Detect which cell encompasses the target text, then output its [x, y] center coordinate. 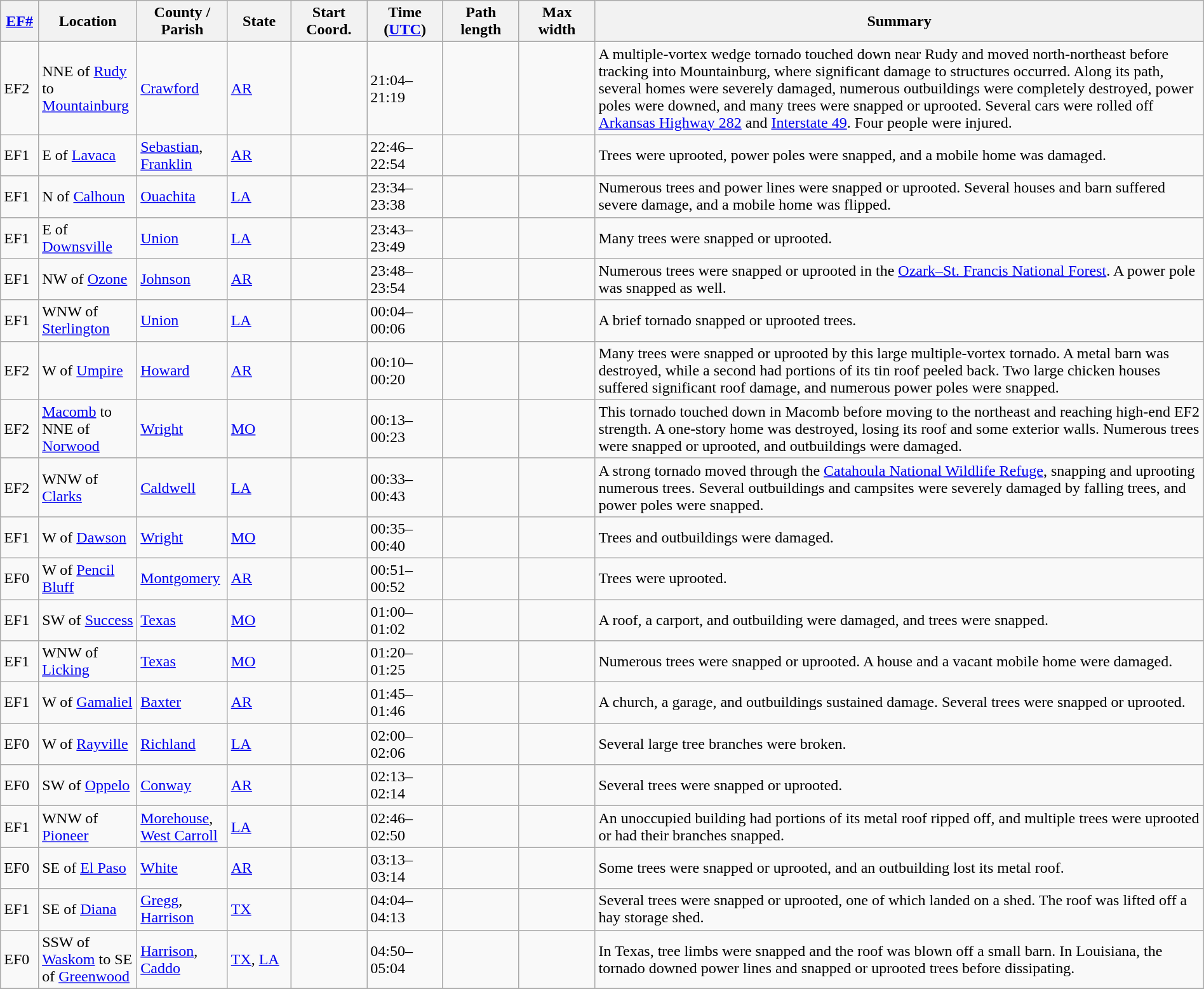
02:46–02:50 [405, 827]
Summary [899, 22]
01:45–01:46 [405, 703]
Many trees were snapped or uprooted. [899, 238]
NW of Ozone [88, 279]
A church, a garage, and outbuildings sustained damage. Several trees were snapped or uprooted. [899, 703]
Gregg, Harrison [182, 910]
WNW of Pioneer [88, 827]
W of Gamaliel [88, 703]
Trees and outbuildings were damaged. [899, 537]
Howard [182, 370]
W of Rayville [88, 744]
Trees were uprooted. [899, 578]
E of Downsville [88, 238]
Crawford [182, 88]
Conway [182, 785]
SW of Oppelo [88, 785]
23:34–23:38 [405, 197]
01:00–01:02 [405, 620]
County / Parish [182, 22]
An unoccupied building had portions of its metal roof ripped off, and multiple trees were uprooted or had their branches snapped. [899, 827]
White [182, 868]
WNW of Licking [88, 662]
00:10–00:20 [405, 370]
SSW of Waskom to SE of Greenwood [88, 959]
00:04–00:06 [405, 320]
Baxter [182, 703]
Start Coord. [329, 22]
Trees were uprooted, power poles were snapped, and a mobile home was damaged. [899, 155]
A roof, a carport, and outbuilding were damaged, and trees were snapped. [899, 620]
W of Umpire [88, 370]
WNW of Sterlington [88, 320]
Richland [182, 744]
02:13–02:14 [405, 785]
W of Dawson [88, 537]
Numerous trees were snapped or uprooted in the Ozark–St. Francis National Forest. A power pole was snapped as well. [899, 279]
SE of El Paso [88, 868]
EF# [20, 22]
23:48–23:54 [405, 279]
W of Pencil Bluff [88, 578]
WNW of Clarks [88, 487]
Numerous trees were snapped or uprooted. A house and a vacant mobile home were damaged. [899, 662]
Morehouse, West Carroll [182, 827]
Some trees were snapped or uprooted, and an outbuilding lost its metal roof. [899, 868]
21:04–21:19 [405, 88]
00:13–00:23 [405, 429]
N of Calhoun [88, 197]
Location [88, 22]
E of Lavaca [88, 155]
Several trees were snapped or uprooted. [899, 785]
01:20–01:25 [405, 662]
Johnson [182, 279]
State [259, 22]
22:46–22:54 [405, 155]
Macomb to NNE of Norwood [88, 429]
Max width [557, 22]
02:00–02:06 [405, 744]
NNE of Rudy to Mountainburg [88, 88]
SW of Success [88, 620]
04:50–05:04 [405, 959]
A brief tornado snapped or uprooted trees. [899, 320]
23:43–23:49 [405, 238]
Several large tree branches were broken. [899, 744]
SE of Diana [88, 910]
03:13–03:14 [405, 868]
04:04–04:13 [405, 910]
TX [259, 910]
Caldwell [182, 487]
00:51–00:52 [405, 578]
TX, LA [259, 959]
Numerous trees and power lines were snapped or uprooted. Several houses and barn suffered severe damage, and a mobile home was flipped. [899, 197]
Ouachita [182, 197]
Several trees were snapped or uprooted, one of which landed on a shed. The roof was lifted off a hay storage shed. [899, 910]
Path length [481, 22]
Time (UTC) [405, 22]
00:35–00:40 [405, 537]
Sebastian, Franklin [182, 155]
Montgomery [182, 578]
Harrison, Caddo [182, 959]
00:33–00:43 [405, 487]
